Search for the cell housing the specified text and yield its (x, y) center coordinate. 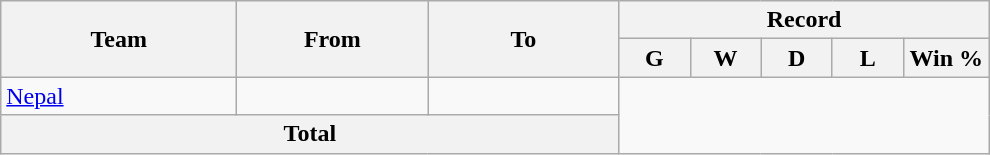
From (332, 39)
Team (119, 39)
Win % (946, 58)
Total (310, 134)
L (868, 58)
Record (804, 20)
To (524, 39)
W (726, 58)
Nepal (119, 96)
D (796, 58)
G (654, 58)
